Capture the cell that displays the provided text and extract its [x, y] central coordinate. 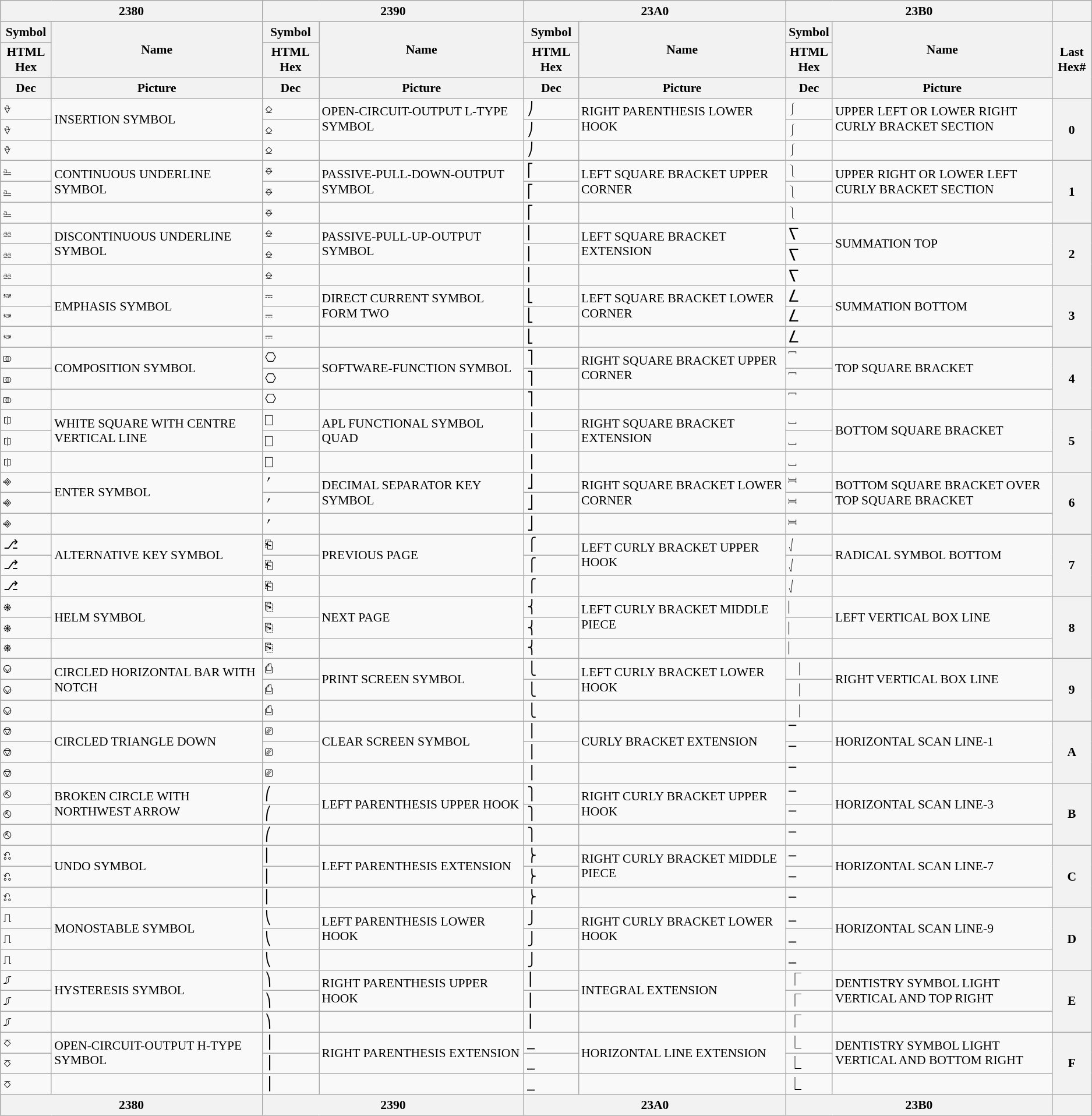
CURLY BRACKET EXTENSION [682, 742]
HORIZONTAL SCAN LINE-3 [942, 804]
UNDO SYMBOL [157, 867]
PASSIVE-PULL-DOWN-OUTPUT SYMBOL [422, 182]
CIRCLED HORIZONTAL BAR WITH NOTCH [157, 679]
UPPER RIGHT OR LOWER LEFT CURLY BRACKET SECTION [942, 182]
INSERTION SYMBOL [157, 119]
DISCONTINUOUS UNDERLINE SYMBOL [157, 243]
RIGHT PARENTHESIS LOWER HOOK [682, 119]
SUMMATION TOP [942, 243]
COMPOSITION SYMBOL [157, 368]
HELM SYMBOL [157, 617]
CONTINUOUS UNDERLINE SYMBOL [157, 182]
DENTISTRY SYMBOL LIGHT VERTICAL AND TOP RIGHT [942, 990]
LEFT CURLY BRACKET MIDDLE PIECE [682, 617]
LEFT SQUARE BRACKET EXTENSION [682, 243]
LEFT CURLY BRACKET UPPER HOOK [682, 555]
RIGHT CURLY BRACKET LOWER HOOK [682, 928]
RIGHT VERTICAL BOX LINE [942, 679]
BROKEN CIRCLE WITH NORTHWEST ARROW [157, 804]
NEXT PAGE [422, 617]
4 [1072, 379]
UPPER LEFT OR LOWER RIGHT CURLY BRACKET SECTION [942, 119]
6 [1072, 503]
RIGHT PARENTHESIS EXTENSION [422, 1053]
HORIZONTAL LINE EXTENSION [682, 1053]
CIRCLED TRIANGLE DOWN [157, 742]
E [1072, 1001]
BOTTOM SQUARE BRACKET OVER TOP SQUARE BRACKET [942, 493]
APL FUNCTIONAL SYMBOL QUAD [422, 431]
2 [1072, 254]
SUMMATION BOTTOM [942, 306]
LEFT PARENTHESIS LOWER HOOK [422, 928]
LEFT VERTICAL BOX LINE [942, 617]
BOTTOM SQUARE BRACKET [942, 431]
C [1072, 877]
B [1072, 814]
WHITE SQUARE WITH CENTRE VERTICAL LINE [157, 431]
PRINT SCREEN SYMBOL [422, 679]
LEFT CURLY BRACKET LOWER HOOK [682, 679]
HORIZONTAL SCAN LINE-7 [942, 867]
A [1072, 753]
RIGHT SQUARE BRACKET LOWER CORNER [682, 493]
1 [1072, 192]
9 [1072, 690]
MONOSTABLE SYMBOL [157, 928]
RIGHT SQUARE BRACKET UPPER CORNER [682, 368]
LEFT PARENTHESIS UPPER HOOK [422, 804]
LEFT SQUARE BRACKET UPPER CORNER [682, 182]
OPEN-CIRCUIT-OUTPUT H-TYPE SYMBOL [157, 1053]
RIGHT CURLY BRACKET MIDDLE PIECE [682, 867]
PREVIOUS PAGE [422, 555]
Last Hex# [1072, 60]
ALTERNATIVE KEY SYMBOL [157, 555]
5 [1072, 442]
HORIZONTAL SCAN LINE-1 [942, 742]
PASSIVE-PULL-UP-OUTPUT SYMBOL [422, 243]
EMPHASIS SYMBOL [157, 306]
HORIZONTAL SCAN LINE-9 [942, 928]
RADICAL SYMBOL BOTTOM [942, 555]
RIGHT SQUARE BRACKET EXTENSION [682, 431]
D [1072, 939]
DENTISTRY SYMBOL LIGHT VERTICAL AND BOTTOM RIGHT [942, 1053]
0 [1072, 129]
F [1072, 1064]
LEFT SQUARE BRACKET LOWER CORNER [682, 306]
DIRECT CURRENT SYMBOL FORM TWO [422, 306]
HYSTERESIS SYMBOL [157, 990]
RIGHT PARENTHESIS UPPER HOOK [422, 990]
7 [1072, 565]
SOFTWARE-FUNCTION SYMBOL [422, 368]
OPEN-CIRCUIT-OUTPUT L-TYPE SYMBOL [422, 119]
8 [1072, 628]
TOP SQUARE BRACKET [942, 368]
DECIMAL SEPARATOR KEY SYMBOL [422, 493]
INTEGRAL EXTENSION [682, 990]
CLEAR SCREEN SYMBOL [422, 742]
3 [1072, 317]
ENTER SYMBOL [157, 493]
LEFT PARENTHESIS EXTENSION [422, 867]
RIGHT CURLY BRACKET UPPER HOOK [682, 804]
